Provide the [X, Y] coordinate of the cell's center where the given text is located.  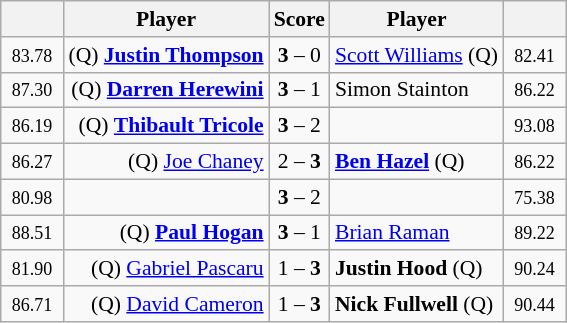
(Q) Thibault Tricole [166, 126]
90.44 [534, 304]
Justin Hood (Q) [416, 269]
90.24 [534, 269]
Ben Hazel (Q) [416, 162]
2 – 3 [300, 162]
Simon Stainton [416, 90]
86.19 [32, 126]
Scott Williams (Q) [416, 55]
82.41 [534, 55]
89.22 [534, 233]
86.71 [32, 304]
3 – 0 [300, 55]
88.51 [32, 233]
80.98 [32, 197]
Nick Fullwell (Q) [416, 304]
(Q) Paul Hogan [166, 233]
Brian Raman [416, 233]
87.30 [32, 90]
86.27 [32, 162]
83.78 [32, 55]
(Q) Justin Thompson [166, 55]
75.38 [534, 197]
(Q) Gabriel Pascaru [166, 269]
Score [300, 19]
(Q) Joe Chaney [166, 162]
(Q) Darren Herewini [166, 90]
93.08 [534, 126]
(Q) David Cameron [166, 304]
81.90 [32, 269]
